Identify which cell holds the provided text, then report its [x, y] central coordinate. 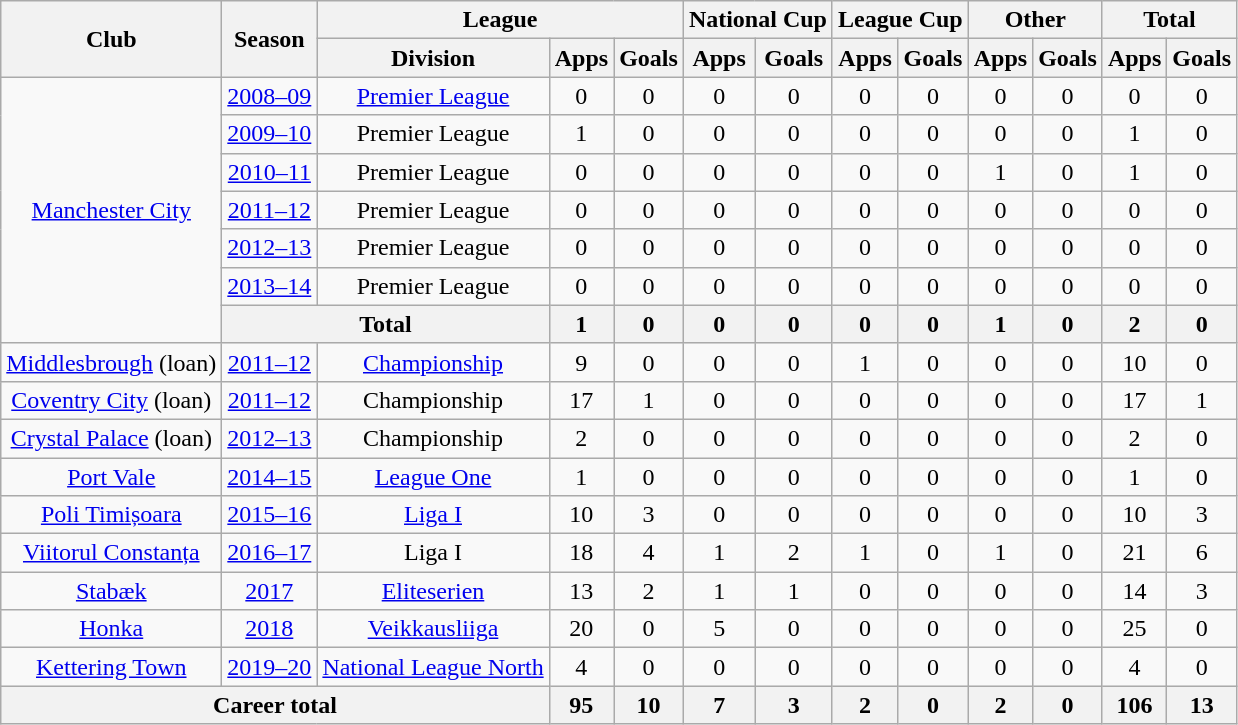
20 [581, 629]
7 [719, 705]
Honka [112, 629]
Career total [275, 705]
Eliteserien [433, 591]
2009–10 [270, 134]
Middlesbrough (loan) [112, 362]
Other [1035, 20]
Veikkausliiga [433, 629]
6 [1202, 553]
25 [1134, 629]
2015–16 [270, 515]
Poli Timișoara [112, 515]
106 [1134, 705]
2014–15 [270, 477]
League Cup [900, 20]
Kettering Town [112, 667]
2013–14 [270, 286]
2018 [270, 629]
2010–11 [270, 172]
18 [581, 553]
2008–09 [270, 96]
League One [433, 477]
21 [1134, 553]
National League North [433, 667]
Stabæk [112, 591]
2016–17 [270, 553]
Port Vale [112, 477]
Season [270, 39]
9 [581, 362]
National Cup [758, 20]
Viitorul Constanța [112, 553]
2017 [270, 591]
Club [112, 39]
League [500, 20]
95 [581, 705]
14 [1134, 591]
5 [719, 629]
Coventry City (loan) [112, 400]
Crystal Palace (loan) [112, 438]
Manchester City [112, 210]
Division [433, 58]
2019–20 [270, 667]
